Identify which cell holds the provided text, then report its [X, Y] central coordinate. 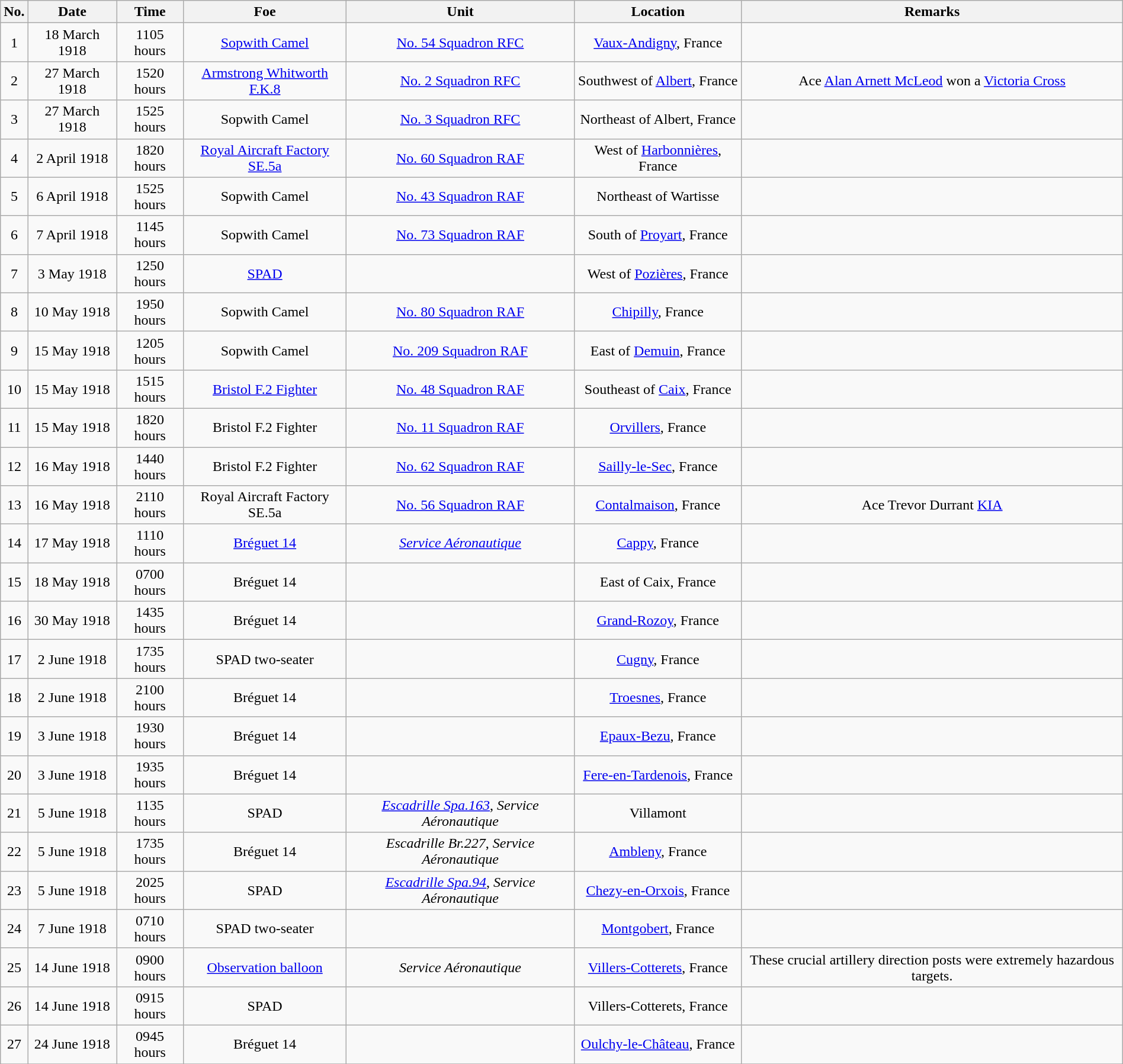
Vaux-Andigny, France [657, 43]
Fere-en-Tardenois, France [657, 775]
0710 hours [150, 929]
No. 2 Squadron RFC [461, 81]
Armstrong Whitworth F.K.8 [265, 81]
1205 hours [150, 351]
6 April 1918 [72, 197]
18 [14, 698]
Cappy, France [657, 544]
20 [14, 775]
West of Pozières, France [657, 274]
No. 3 Squadron RFC [461, 120]
17 [14, 659]
9 [14, 351]
11 [14, 428]
No. 209 Squadron RAF [461, 351]
1435 hours [150, 621]
16 [14, 621]
No. 60 Squadron RAF [461, 158]
10 [14, 389]
1440 hours [150, 466]
0945 hours [150, 1044]
No. 11 Squadron RAF [461, 428]
2100 hours [150, 698]
Montgobert, France [657, 929]
1 [14, 43]
3 [14, 120]
1515 hours [150, 389]
Northeast of Wartisse [657, 197]
7 April 1918 [72, 235]
0900 hours [150, 967]
Ace Alan Arnett McLeod won a Victoria Cross [932, 81]
Grand-Rozoy, France [657, 621]
1935 hours [150, 775]
No. 80 Squadron RAF [461, 312]
14 [14, 544]
18 March 1918 [72, 43]
Date [72, 12]
2 April 1918 [72, 158]
13 [14, 505]
Time [150, 12]
23 [14, 890]
No. 43 Squadron RAF [461, 197]
Escadrille Spa.94, Service Aéronautique [461, 890]
19 [14, 736]
West of Harbonnières, France [657, 158]
6 [14, 235]
0700 hours [150, 582]
East of Demuin, France [657, 351]
27 [14, 1044]
5 [14, 197]
East of Caix, France [657, 582]
Unit [461, 12]
Villamont [657, 813]
1950 hours [150, 312]
No. [14, 12]
No. 54 Squadron RFC [461, 43]
Oulchy-le-Château, France [657, 1044]
2110 hours [150, 505]
Escadrille Spa.163, Service Aéronautique [461, 813]
Remarks [932, 12]
7 June 1918 [72, 929]
2025 hours [150, 890]
No. 48 Squadron RAF [461, 389]
Foe [265, 12]
1145 hours [150, 235]
2 [14, 81]
Observation balloon [265, 967]
22 [14, 852]
These crucial artillery direction posts were extremely hazardous targets. [932, 967]
15 [14, 582]
Contalmaison, France [657, 505]
Troesnes, France [657, 698]
1250 hours [150, 274]
10 May 1918 [72, 312]
South of Proyart, France [657, 235]
7 [14, 274]
8 [14, 312]
Chezy-en-Orxois, France [657, 890]
Epaux-Bezu, France [657, 736]
24 June 1918 [72, 1044]
24 [14, 929]
1105 hours [150, 43]
12 [14, 466]
Location [657, 12]
18 May 1918 [72, 582]
30 May 1918 [72, 621]
26 [14, 1006]
Ambleny, France [657, 852]
Southeast of Caix, France [657, 389]
0915 hours [150, 1006]
1930 hours [150, 736]
Sailly-le-Sec, France [657, 466]
4 [14, 158]
Northeast of Albert, France [657, 120]
21 [14, 813]
25 [14, 967]
No. 62 Squadron RAF [461, 466]
Cugny, France [657, 659]
1110 hours [150, 544]
No. 73 Squadron RAF [461, 235]
No. 56 Squadron RAF [461, 505]
Orvillers, France [657, 428]
17 May 1918 [72, 544]
1520 hours [150, 81]
3 May 1918 [72, 274]
Escadrille Br.227, Service Aéronautique [461, 852]
Chipilly, France [657, 312]
Southwest of Albert, France [657, 81]
1135 hours [150, 813]
Ace Trevor Durrant KIA [932, 505]
